Pinpoint the cell where the given text exists, returning its [x, y] midpoint coordinate. 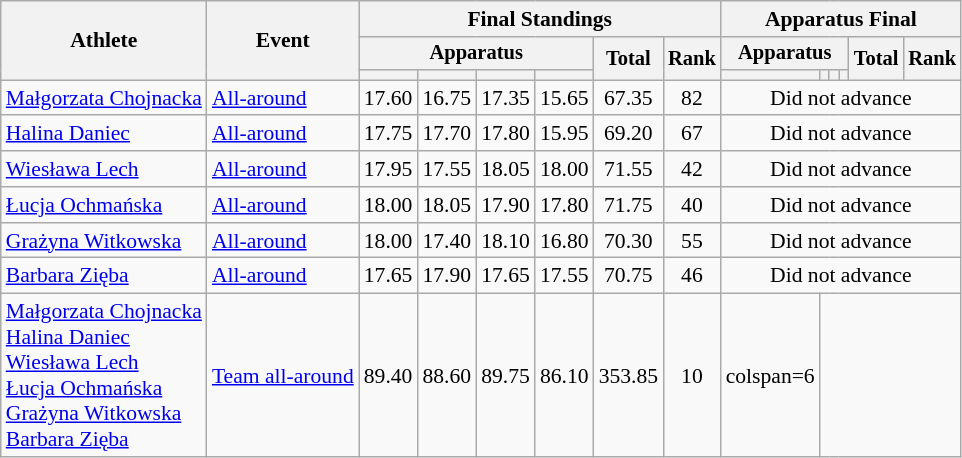
89.75 [506, 376]
Wiesława Lech [104, 169]
Barbara Zięba [104, 276]
67 [692, 134]
17.70 [446, 134]
16.75 [446, 98]
15.95 [564, 134]
88.60 [446, 376]
Final Standings [540, 19]
70.75 [628, 276]
17.35 [506, 98]
46 [692, 276]
17.40 [446, 241]
89.40 [388, 376]
42 [692, 169]
67.35 [628, 98]
Łucja Ochmańska [104, 205]
Apparatus Final [841, 19]
353.85 [628, 376]
Team all-around [283, 376]
Halina Daniec [104, 134]
colspan=6 [770, 376]
82 [692, 98]
Grażyna Witkowska [104, 241]
69.20 [628, 134]
17.75 [388, 134]
71.75 [628, 205]
Małgorzata ChojnackaHalina DaniecWiesława LechŁucja OchmańskaGrażyna WitkowskaBarbara Zięba [104, 376]
Małgorzata Chojnacka [104, 98]
86.10 [564, 376]
18.10 [506, 241]
10 [692, 376]
16.80 [564, 241]
40 [692, 205]
70.30 [628, 241]
17.60 [388, 98]
Athlete [104, 40]
17.95 [388, 169]
Event [283, 40]
15.65 [564, 98]
55 [692, 241]
71.55 [628, 169]
